Find where the given text appears and provide that cell's center as (X, Y) coordinate. 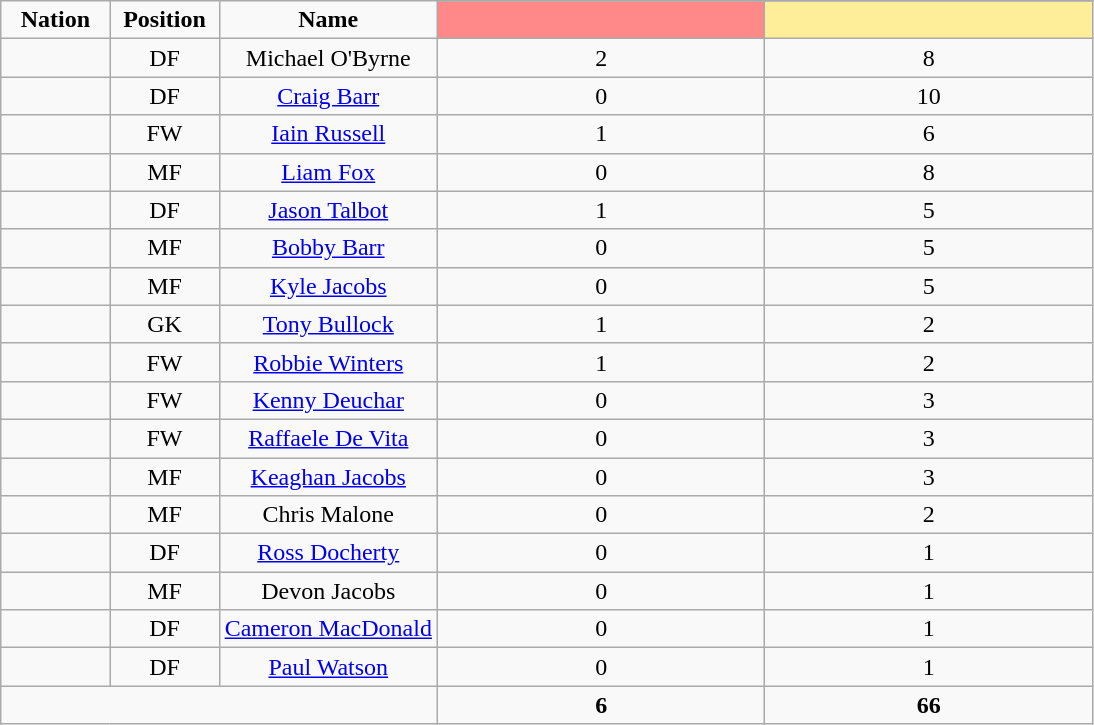
Ross Docherty (328, 553)
Keaghan Jacobs (328, 477)
Raffaele De Vita (328, 438)
Craig Barr (328, 96)
Jason Talbot (328, 210)
Nation (56, 20)
Bobby Barr (328, 248)
GK (164, 324)
66 (929, 705)
Kyle Jacobs (328, 286)
Cameron MacDonald (328, 629)
10 (929, 96)
Iain Russell (328, 134)
Chris Malone (328, 515)
Kenny Deuchar (328, 400)
Liam Fox (328, 172)
Tony Bullock (328, 324)
Position (164, 20)
Name (328, 20)
Robbie Winters (328, 362)
Michael O'Byrne (328, 58)
Devon Jacobs (328, 591)
Paul Watson (328, 667)
